For the text-containing cell, return its midpoint in [x, y] coordinate format. 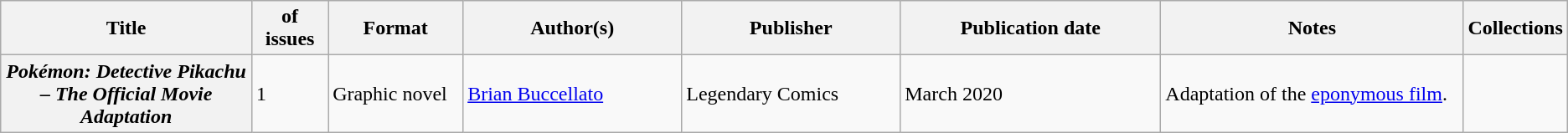
March 2020 [1030, 94]
Legendary Comics [791, 94]
Pokémon: Detective Pikachu – The Official Movie Adaptation [126, 94]
Publication date [1030, 28]
Adaptation of the eponymous film. [1312, 94]
Collections [1515, 28]
Title [126, 28]
Format [395, 28]
1 [290, 94]
Brian Buccellato [573, 94]
Publisher [791, 28]
Graphic novel [395, 94]
of issues [290, 28]
Notes [1312, 28]
Author(s) [573, 28]
